Capture the cell that displays the provided text and extract its (x, y) central coordinate. 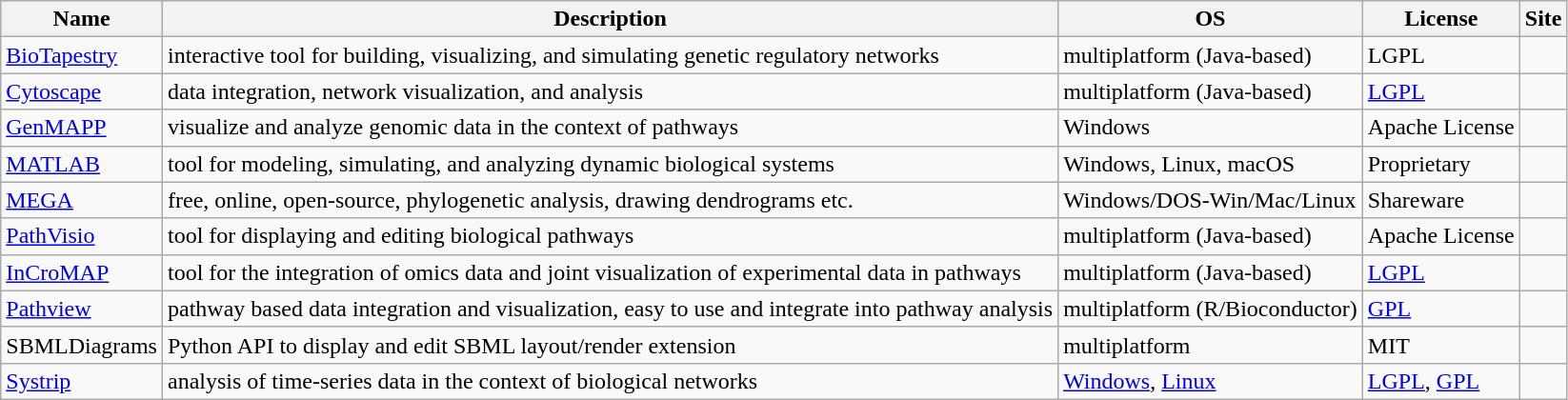
tool for modeling, simulating, and analyzing dynamic biological systems (610, 164)
visualize and analyze genomic data in the context of pathways (610, 128)
tool for the integration of omics data and joint visualization of experimental data in pathways (610, 272)
InCroMAP (82, 272)
Description (610, 19)
SBMLDiagrams (82, 345)
GenMAPP (82, 128)
MIT (1440, 345)
License (1440, 19)
LGPL, GPL (1440, 381)
Windows/DOS-Win/Mac/Linux (1211, 200)
pathway based data integration and visualization, easy to use and integrate into pathway analysis (610, 309)
MEGA (82, 200)
free, online, open-source, phylogenetic analysis, drawing dendrograms etc. (610, 200)
data integration, network visualization, and analysis (610, 91)
OS (1211, 19)
GPL (1440, 309)
Site (1543, 19)
Cytoscape (82, 91)
tool for displaying and editing biological pathways (610, 236)
Windows, Linux (1211, 381)
Pathview (82, 309)
Python API to display and edit SBML layout/render extension (610, 345)
BioTapestry (82, 55)
Windows (1211, 128)
PathVisio (82, 236)
interactive tool for building, visualizing, and simulating genetic regulatory networks (610, 55)
analysis of time-series data in the context of biological networks (610, 381)
Shareware (1440, 200)
Name (82, 19)
multiplatform (1211, 345)
multiplatform (R/Bioconductor) (1211, 309)
Proprietary (1440, 164)
Windows, Linux, macOS (1211, 164)
Systrip (82, 381)
MATLAB (82, 164)
